Capture the cell that displays the provided text and extract its (X, Y) central coordinate. 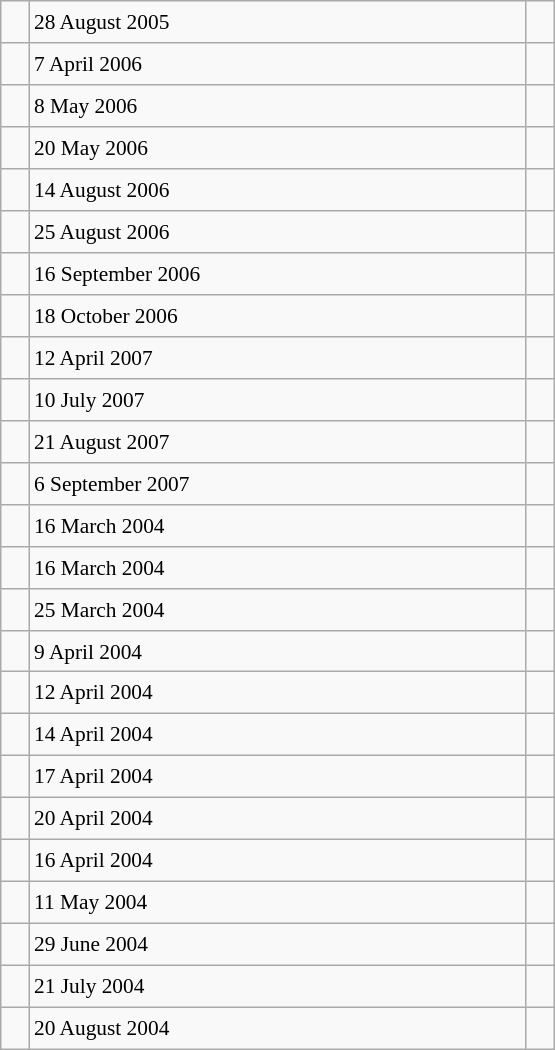
8 May 2006 (278, 106)
21 August 2007 (278, 441)
20 April 2004 (278, 819)
16 April 2004 (278, 861)
6 September 2007 (278, 483)
11 May 2004 (278, 903)
14 August 2006 (278, 190)
25 August 2006 (278, 232)
10 July 2007 (278, 399)
20 May 2006 (278, 148)
21 July 2004 (278, 986)
18 October 2006 (278, 316)
17 April 2004 (278, 777)
25 March 2004 (278, 609)
12 April 2007 (278, 358)
29 June 2004 (278, 945)
14 April 2004 (278, 735)
28 August 2005 (278, 22)
7 April 2006 (278, 64)
12 April 2004 (278, 693)
9 April 2004 (278, 651)
20 August 2004 (278, 1028)
16 September 2006 (278, 274)
